Find where the given text appears and provide that cell's center as (X, Y) coordinate. 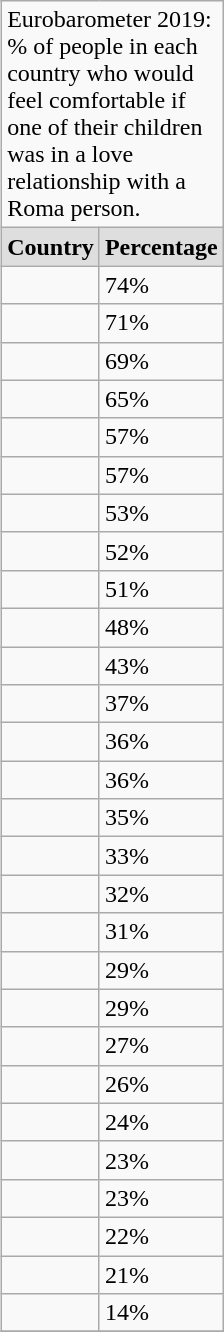
37% (161, 704)
43% (161, 665)
31% (161, 932)
52% (161, 551)
35% (161, 818)
51% (161, 589)
14% (161, 1313)
Eurobarometer 2019: % of people in each country who would feel comfortable if one of their children was in a love relationship with a Roma person. (113, 114)
24% (161, 1122)
65% (161, 399)
48% (161, 627)
Country (51, 247)
32% (161, 894)
26% (161, 1084)
71% (161, 323)
53% (161, 513)
27% (161, 1046)
69% (161, 361)
74% (161, 285)
33% (161, 856)
22% (161, 1236)
21% (161, 1275)
Percentage (161, 247)
